Identify which cell holds the provided text, then report its [X, Y] central coordinate. 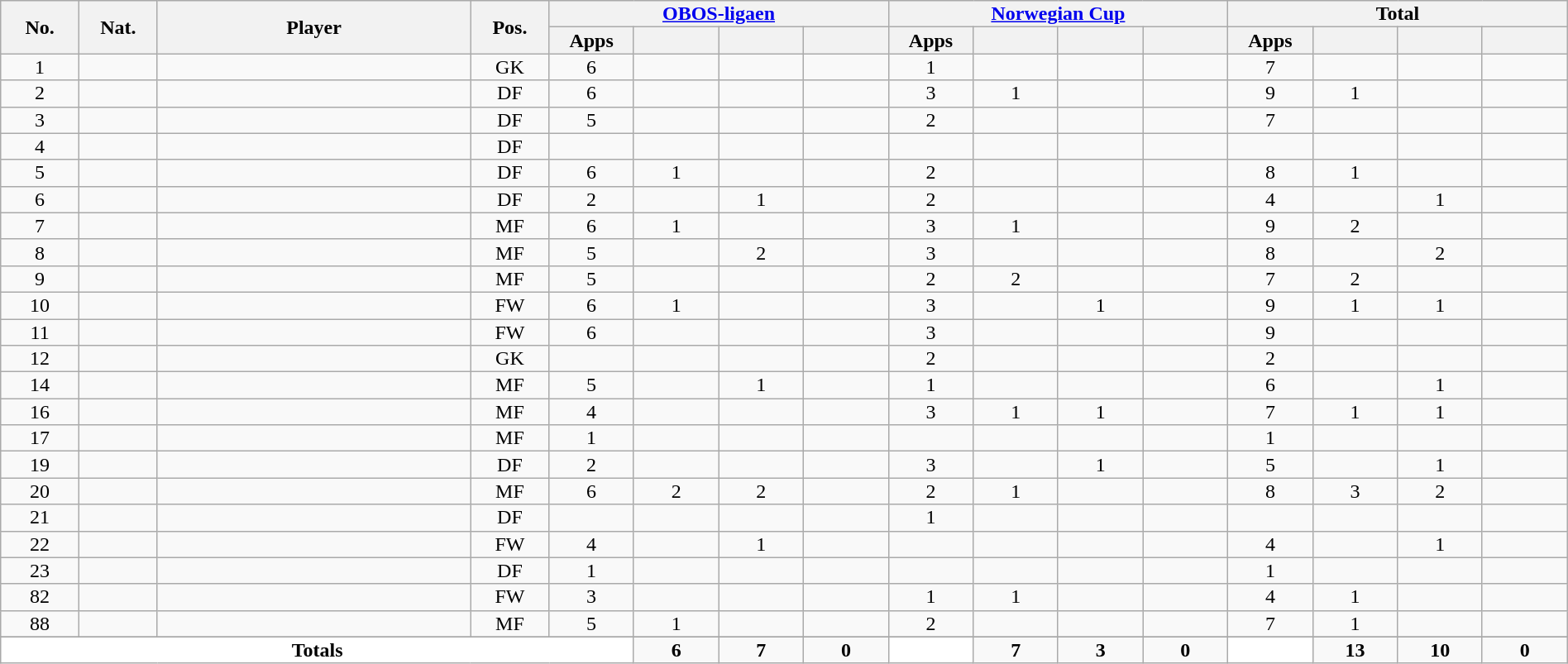
23 [40, 571]
Pos. [509, 27]
Player [314, 27]
Total [1398, 14]
Totals [318, 650]
82 [40, 597]
12 [40, 359]
OBOS-ligaen [719, 14]
Norwegian Cup [1058, 14]
17 [40, 438]
14 [40, 385]
19 [40, 465]
No. [40, 27]
22 [40, 544]
11 [40, 332]
16 [40, 412]
20 [40, 491]
21 [40, 518]
88 [40, 623]
Nat. [117, 27]
13 [1355, 650]
